Pinpoint the cell where the given text exists, returning its [x, y] midpoint coordinate. 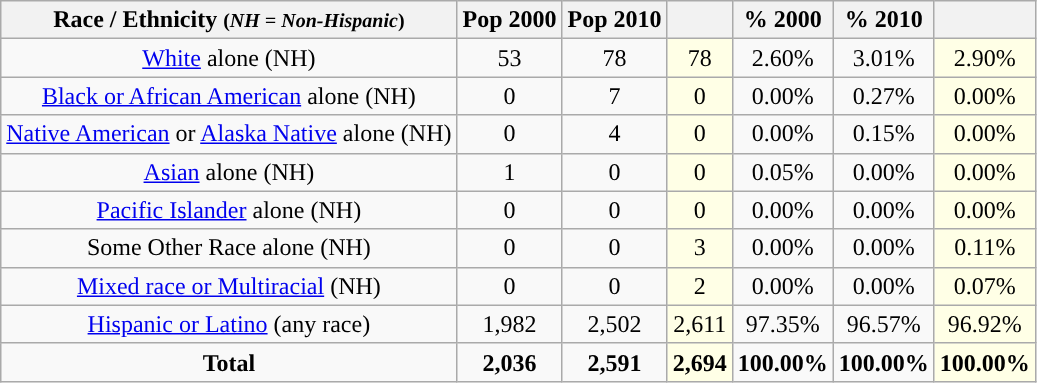
Total [229, 362]
0.15% [884, 134]
Mixed race or Multiracial (NH) [229, 286]
Race / Ethnicity (NH = Non-Hispanic) [229, 20]
% 2010 [884, 20]
1 [510, 172]
2 [700, 286]
Pacific Islander alone (NH) [229, 210]
96.57% [884, 324]
1,982 [510, 324]
2,611 [700, 324]
Pop 2000 [510, 20]
0.11% [984, 248]
0.05% [782, 172]
Hispanic or Latino (any race) [229, 324]
3.01% [884, 58]
2,502 [614, 324]
Native American or Alaska Native alone (NH) [229, 134]
2,036 [510, 362]
96.92% [984, 324]
2,694 [700, 362]
Some Other Race alone (NH) [229, 248]
7 [614, 96]
Black or African American alone (NH) [229, 96]
53 [510, 58]
2.90% [984, 58]
3 [700, 248]
Asian alone (NH) [229, 172]
4 [614, 134]
2.60% [782, 58]
Pop 2010 [614, 20]
0.07% [984, 286]
97.35% [782, 324]
White alone (NH) [229, 58]
2,591 [614, 362]
0.27% [884, 96]
% 2000 [782, 20]
